Locate the cell with the specified text and output its (X, Y) center coordinate. 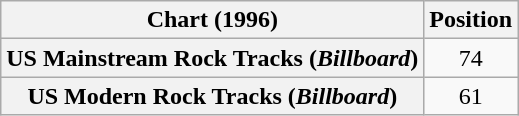
74 (471, 58)
US Modern Rock Tracks (Billboard) (212, 96)
Chart (1996) (212, 20)
61 (471, 96)
Position (471, 20)
US Mainstream Rock Tracks (Billboard) (212, 58)
